Locate the cell with the specified text and output its (X, Y) center coordinate. 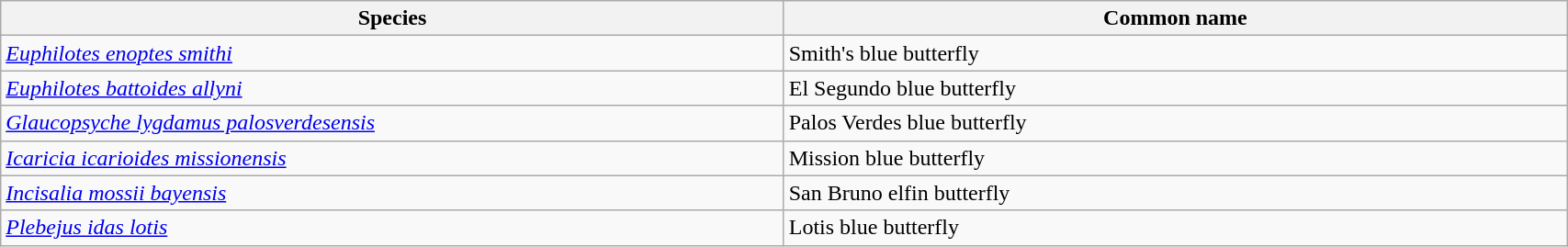
San Bruno elfin butterfly (1175, 193)
Species (392, 18)
Icaricia icarioides missionensis (392, 158)
Glaucopsyche lygdamus palosverdesensis (392, 123)
Smith's blue butterfly (1175, 53)
Euphilotes enoptes smithi (392, 53)
Palos Verdes blue butterfly (1175, 123)
Mission blue butterfly (1175, 158)
Euphilotes battoides allyni (392, 88)
Plebejus idas lotis (392, 228)
Incisalia mossii bayensis (392, 193)
El Segundo blue butterfly (1175, 88)
Common name (1175, 18)
Lotis blue butterfly (1175, 228)
